Scan for the cell matching the given text and deliver its (X, Y) coordinate at center. 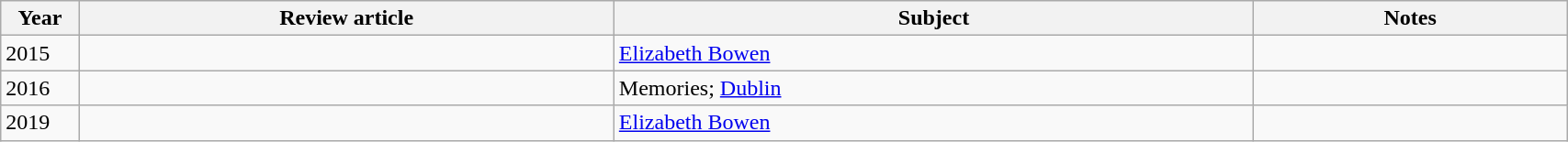
2015 (40, 53)
2019 (40, 123)
Notes (1411, 18)
Subject (933, 18)
2016 (40, 88)
Year (40, 18)
Review article (346, 18)
Memories; Dublin (933, 88)
